Identify which cell holds the provided text, then report its (X, Y) central coordinate. 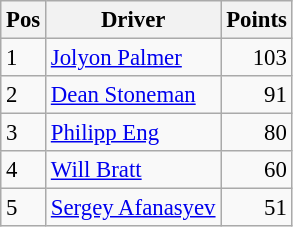
Dean Stoneman (134, 95)
1 (24, 58)
103 (256, 58)
80 (256, 133)
60 (256, 170)
Sergey Afanasyev (134, 208)
4 (24, 170)
5 (24, 208)
91 (256, 95)
2 (24, 95)
Jolyon Palmer (134, 58)
Driver (134, 20)
3 (24, 133)
51 (256, 208)
Pos (24, 20)
Will Bratt (134, 170)
Philipp Eng (134, 133)
Points (256, 20)
